Find where the given text appears and provide that cell's center as (X, Y) coordinate. 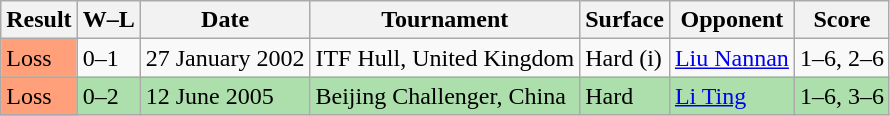
0–1 (108, 58)
1–6, 2–6 (842, 58)
Surface (625, 20)
Tournament (445, 20)
Liu Nannan (732, 58)
Beijing Challenger, China (445, 96)
1–6, 3–6 (842, 96)
Score (842, 20)
Hard (i) (625, 58)
W–L (108, 20)
Opponent (732, 20)
Result (39, 20)
Hard (625, 96)
0–2 (108, 96)
ITF Hull, United Kingdom (445, 58)
27 January 2002 (225, 58)
12 June 2005 (225, 96)
Li Ting (732, 96)
Date (225, 20)
